Detect which cell encompasses the target text, then output its (X, Y) center coordinate. 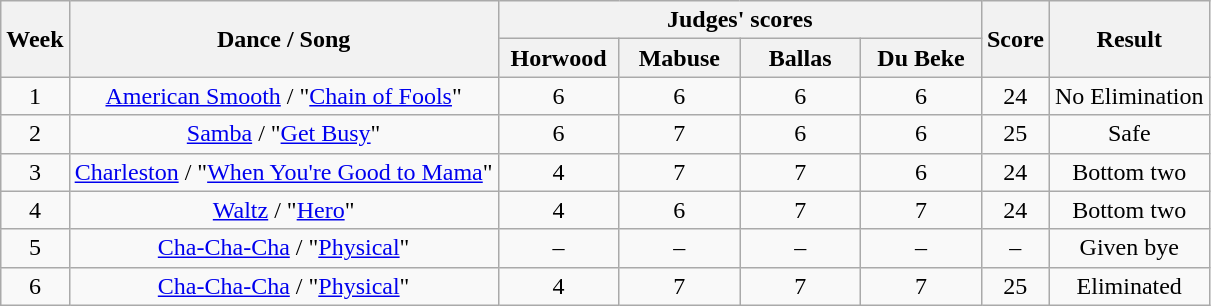
Dance / Song (284, 39)
3 (35, 172)
Result (1129, 39)
5 (35, 248)
1 (35, 96)
Week (35, 39)
Charleston / "When You're Good to Mama" (284, 172)
American Smooth / "Chain of Fools" (284, 96)
Eliminated (1129, 286)
Du Beke (922, 58)
Given bye (1129, 248)
No Elimination (1129, 96)
Judges' scores (740, 20)
Ballas (800, 58)
Horwood (558, 58)
Score (1015, 39)
Waltz / "Hero" (284, 210)
Safe (1129, 134)
2 (35, 134)
Samba / "Get Busy" (284, 134)
Mabuse (680, 58)
